Detect which cell encompasses the target text, then output its [x, y] center coordinate. 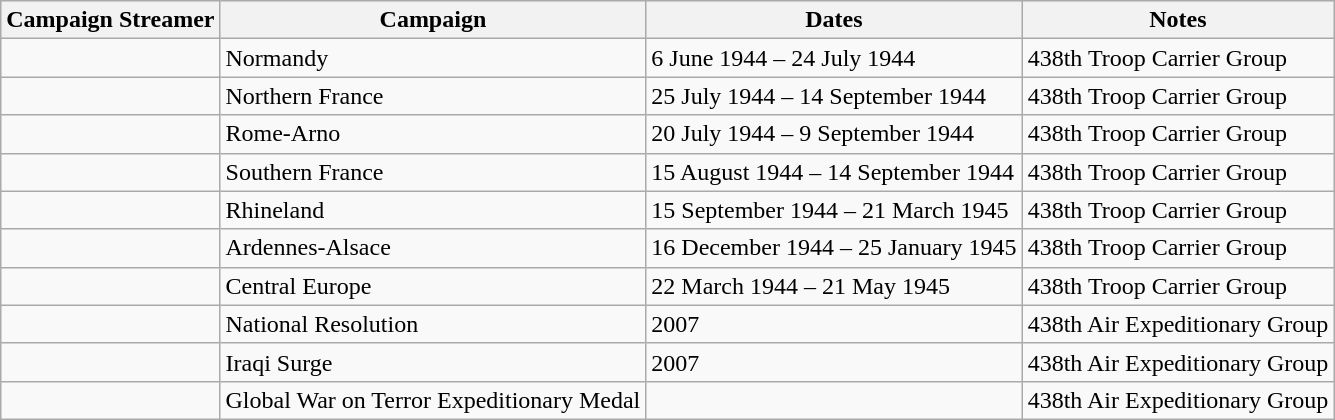
Rome-Arno [433, 134]
15 August 1944 – 14 September 1944 [834, 172]
Iraqi Surge [433, 362]
Campaign [433, 20]
Normandy [433, 58]
15 September 1944 – 21 March 1945 [834, 210]
Rhineland [433, 210]
Central Europe [433, 286]
25 July 1944 – 14 September 1944 [834, 96]
20 July 1944 – 9 September 1944 [834, 134]
22 March 1944 – 21 May 1945 [834, 286]
Dates [834, 20]
6 June 1944 – 24 July 1944 [834, 58]
National Resolution [433, 324]
Southern France [433, 172]
Ardennes-Alsace [433, 248]
Northern France [433, 96]
Campaign Streamer [110, 20]
Notes [1178, 20]
Global War on Terror Expeditionary Medal [433, 400]
16 December 1944 – 25 January 1945 [834, 248]
